Return (X, Y) of the center of cell containing provided text 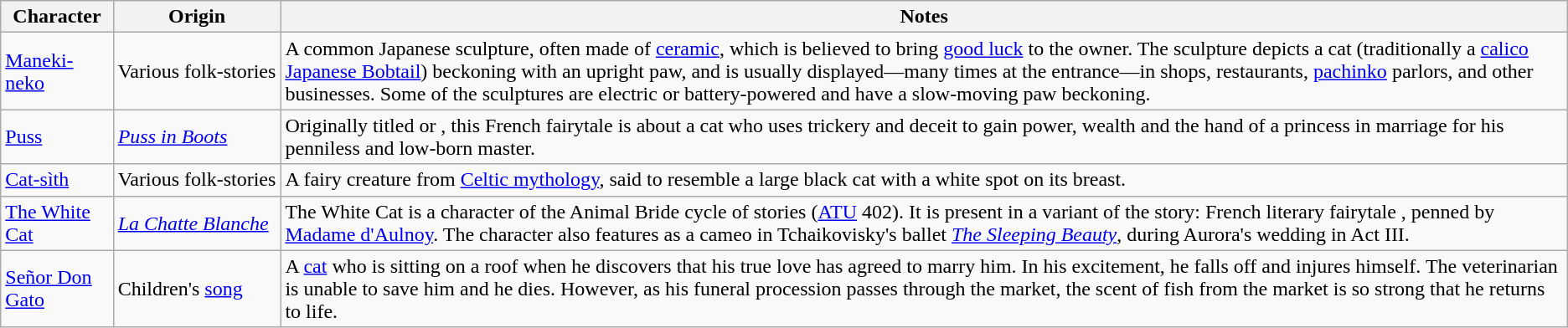
Character (57, 17)
Maneki-neko (57, 71)
Puss in Boots (197, 137)
Puss (57, 137)
La Chatte Blanche (197, 223)
The White Cat (57, 223)
A fairy creature from Celtic mythology, said to resemble a large black cat with a white spot on its breast. (924, 180)
Notes (924, 17)
Cat-sìth (57, 180)
Señor Don Gato (57, 289)
Children's song (197, 289)
Origin (197, 17)
